Identify which cell holds the provided text, then report its (x, y) central coordinate. 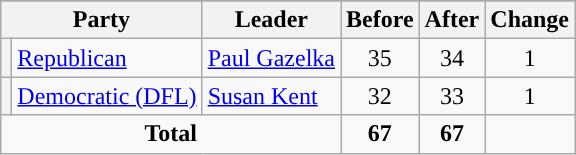
Total (171, 134)
After (452, 20)
Susan Kent (271, 96)
Party (102, 20)
Before (380, 20)
32 (380, 96)
Change (530, 20)
34 (452, 58)
Republican (107, 58)
35 (380, 58)
33 (452, 96)
Paul Gazelka (271, 58)
Leader (271, 20)
Democratic (DFL) (107, 96)
